Identify which cell holds the provided text, then report its [x, y] central coordinate. 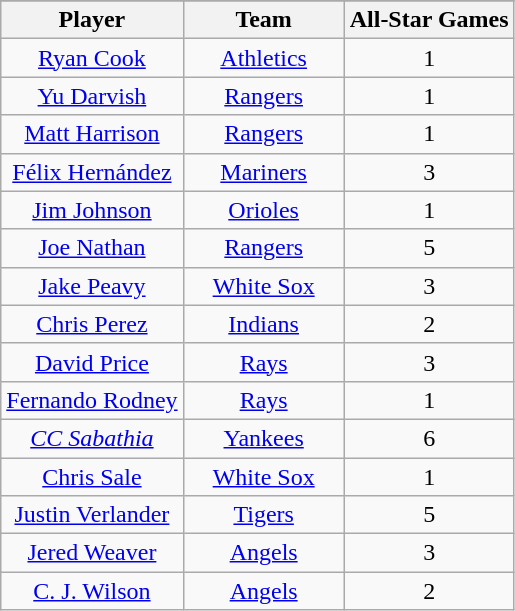
David Price [92, 362]
C. J. Wilson [92, 591]
Justin Verlander [92, 515]
Matt Harrison [92, 134]
Ryan Cook [92, 58]
Chris Sale [92, 477]
Yankees [264, 438]
Chris Perez [92, 324]
6 [429, 438]
Jake Peavy [92, 286]
CC Sabathia [92, 438]
Yu Darvish [92, 96]
Jim Johnson [92, 210]
Indians [264, 324]
Tigers [264, 515]
Player [92, 20]
Mariners [264, 172]
All-Star Games [429, 20]
Orioles [264, 210]
Joe Nathan [92, 248]
Fernando Rodney [92, 400]
Jered Weaver [92, 553]
Athletics [264, 58]
Félix Hernández [92, 172]
Team [264, 20]
